Provide the (X, Y) coordinate of the cell's center where the given text is located.  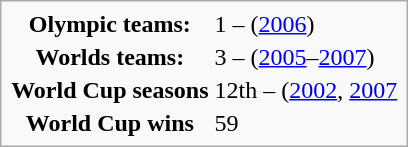
59 (306, 123)
Olympic teams: (110, 24)
World Cup seasons (110, 90)
12th – (2002, 2007 (306, 90)
1 – (2006) (306, 24)
World Cup wins (110, 123)
3 – (2005–2007) (306, 57)
Worlds teams: (110, 57)
